Pinpoint the cell where the given text exists, returning its (X, Y) midpoint coordinate. 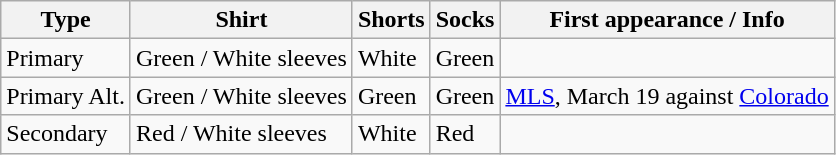
Primary Alt. (66, 96)
Type (66, 20)
Socks (465, 20)
MLS, March 19 against Colorado (667, 96)
Red / White sleeves (241, 134)
First appearance / Info (667, 20)
Secondary (66, 134)
Shorts (391, 20)
Red (465, 134)
Shirt (241, 20)
Primary (66, 58)
